Return the [X, Y] coordinate for the center point of the cell that contains the specified text.  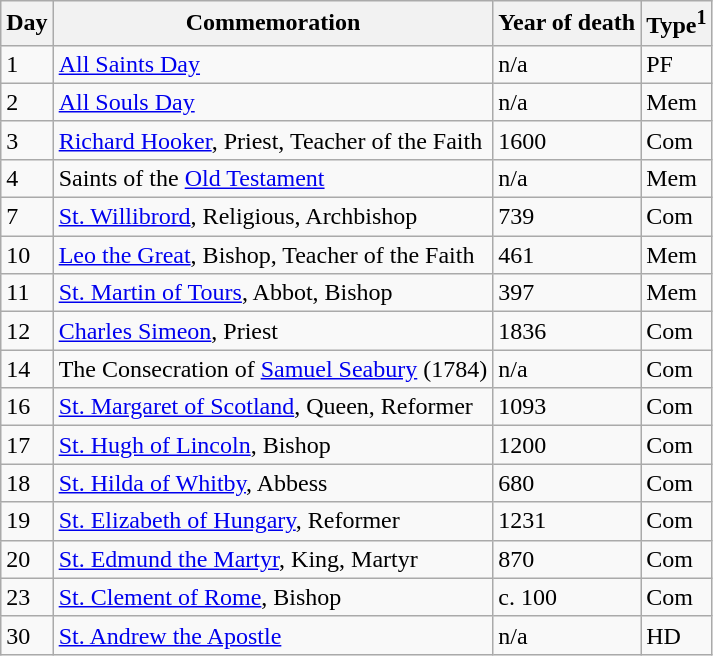
St. Elizabeth of Hungary, Reformer [273, 521]
739 [567, 217]
16 [27, 407]
397 [567, 293]
HD [676, 635]
St. Martin of Tours, Abbot, Bishop [273, 293]
461 [567, 255]
1 [27, 64]
c. 100 [567, 597]
Year of death [567, 24]
23 [27, 597]
St. Clement of Rome, Bishop [273, 597]
1231 [567, 521]
1093 [567, 407]
The Consecration of Samuel Seabury (1784) [273, 369]
Leo the Great, Bishop, Teacher of the Faith [273, 255]
3 [27, 140]
St. Willibrord, Religious, Archbishop [273, 217]
Charles Simeon, Priest [273, 331]
19 [27, 521]
7 [27, 217]
All Souls Day [273, 102]
2 [27, 102]
14 [27, 369]
Day [27, 24]
30 [27, 635]
St. Andrew the Apostle [273, 635]
Commemoration [273, 24]
4 [27, 178]
11 [27, 293]
PF [676, 64]
12 [27, 331]
All Saints Day [273, 64]
Type1 [676, 24]
10 [27, 255]
870 [567, 559]
St. Edmund the Martyr, King, Martyr [273, 559]
Richard Hooker, Priest, Teacher of the Faith [273, 140]
St. Hilda of Whitby, Abbess [273, 483]
18 [27, 483]
St. Margaret of Scotland, Queen, Reformer [273, 407]
20 [27, 559]
680 [567, 483]
1836 [567, 331]
St. Hugh of Lincoln, Bishop [273, 445]
17 [27, 445]
1600 [567, 140]
Saints of the Old Testament [273, 178]
1200 [567, 445]
